Scan for the cell matching the given text and deliver its (X, Y) coordinate at center. 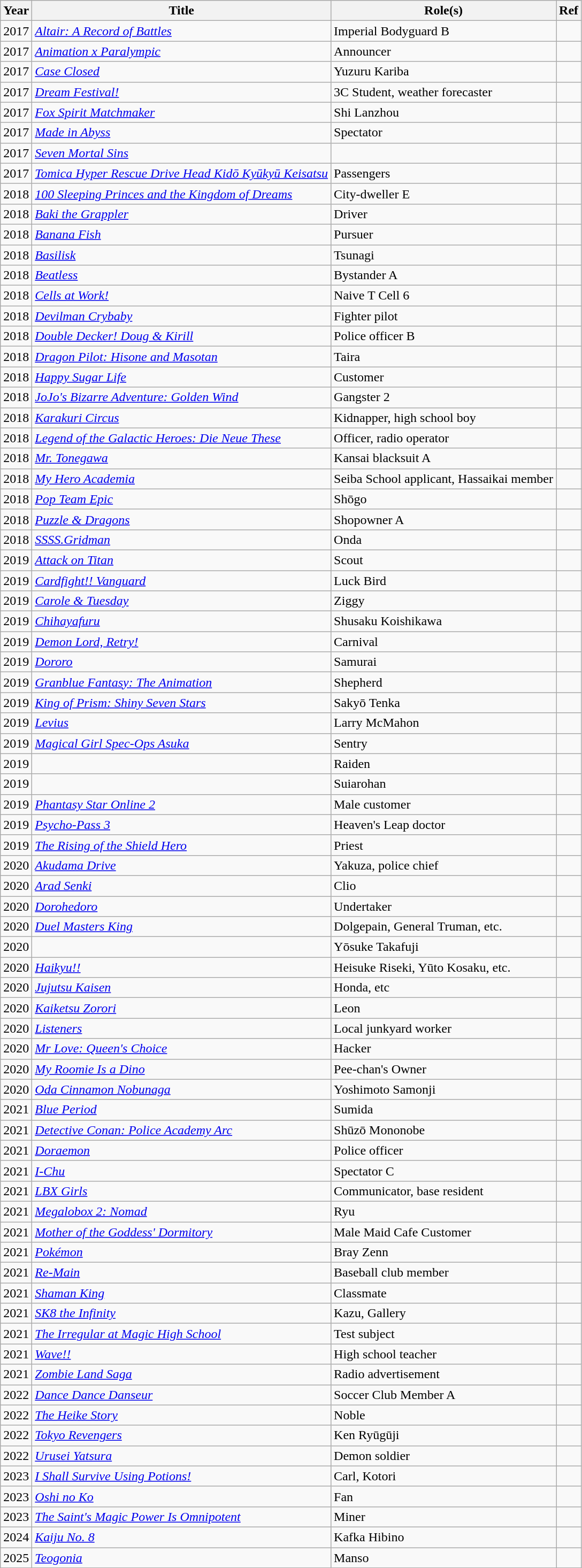
Urusei Yatsura (182, 1456)
Zombie Land Saga (182, 1374)
Spectator (444, 133)
Kansai blacksuit A (444, 458)
LBX Girls (182, 1191)
Mother of the Goddess' Dormitory (182, 1232)
100 Sleeping Princes and the Kingdom of Dreams (182, 194)
Manso (444, 1558)
Demon Lord, Retry! (182, 642)
Gangster 2 (444, 397)
Pop Team Epic (182, 499)
Shepherd (444, 682)
Teogonia (182, 1558)
Tsunagi (444, 255)
Leon (444, 1008)
Blue Period (182, 1110)
My Roomie Is a Dino (182, 1069)
Luck Bird (444, 580)
Miner (444, 1517)
Psycho-Pass 3 (182, 825)
Raiden (444, 764)
The Rising of the Shield Hero (182, 845)
Pokémon (182, 1252)
Double Decker! Doug & Kirill (182, 336)
Yakuza, police chief (444, 865)
Granblue Fantasy: The Animation (182, 682)
Listeners (182, 1028)
Beatless (182, 275)
Baseball club member (444, 1273)
The Irregular at Magic High School (182, 1334)
Imperial Bodyguard B (444, 31)
Altair: A Record of Battles (182, 31)
Pursuer (444, 234)
Phantasy Star Online 2 (182, 804)
Samurai (444, 662)
Onda (444, 540)
Animation x Paralympic (182, 51)
2025 (16, 1558)
Year (16, 11)
Fox Spirit Matchmaker (182, 112)
Legend of the Galactic Heroes: Die Neue These (182, 438)
Yoshimoto Samonji (444, 1089)
Demon soldier (444, 1456)
Carl, Kotori (444, 1476)
I Shall Survive Using Potions! (182, 1476)
Bystander A (444, 275)
Seiba School applicant, Hassaikai member (444, 479)
Announcer (444, 51)
Tomica Hyper Rescue Drive Head Kidō Kyūkyū Keisatsu (182, 173)
Mr. Tonegawa (182, 458)
I-Chu (182, 1171)
Kaiju No. 8 (182, 1537)
Megalobox 2: Nomad (182, 1211)
Radio advertisement (444, 1374)
Seven Mortal Sins (182, 153)
Karakuri Circus (182, 418)
Shōgo (444, 499)
Puzzle & Dragons (182, 519)
Communicator, base resident (444, 1191)
Ryu (444, 1211)
Ziggy (444, 601)
Shopowner A (444, 519)
Customer (444, 377)
Role(s) (444, 11)
Male Maid Cafe Customer (444, 1232)
Hacker (444, 1049)
Sentry (444, 743)
Test subject (444, 1334)
Priest (444, 845)
Dragon Pilot: Hisone and Masotan (182, 357)
Duel Masters King (182, 927)
Basilisk (182, 255)
Passengers (444, 173)
Soccer Club Member A (444, 1395)
Police officer (444, 1150)
Naive T Cell 6 (444, 296)
Wave!! (182, 1354)
Case Closed (182, 72)
Dance Dance Danseur (182, 1395)
Magical Girl Spec-Ops Asuka (182, 743)
Title (182, 11)
Kaiketsu Zorori (182, 1008)
Doraemon (182, 1150)
3C Student, weather forecaster (444, 92)
Spectator C (444, 1171)
The Heike Story (182, 1415)
Dolgepain, General Truman, etc. (444, 927)
Cardfight!! Vanguard (182, 580)
Devilman Crybaby (182, 316)
Levius (182, 723)
Mr Love: Queen's Choice (182, 1049)
Haikyu!! (182, 967)
Suiarohan (444, 784)
Undertaker (444, 906)
Cells at Work! (182, 296)
Bray Zenn (444, 1252)
JoJo's Bizarre Adventure: Golden Wind (182, 397)
Shi Lanzhou (444, 112)
Noble (444, 1415)
Oda Cinnamon Nobunaga (182, 1089)
Taira (444, 357)
Oshi no Ko (182, 1496)
Ref (569, 11)
Ken Ryūgūji (444, 1435)
Shaman King (182, 1293)
SSSS.Gridman (182, 540)
Clio (444, 886)
Classmate (444, 1293)
Detective Conan: Police Academy Arc (182, 1130)
Local junkyard worker (444, 1028)
Honda, etc (444, 988)
Arad Senki (182, 886)
Chihayafuru (182, 621)
Heisuke Riseki, Yūto Kosaku, etc. (444, 967)
Made in Abyss (182, 133)
The Saint's Magic Power Is Omnipotent (182, 1517)
2024 (16, 1537)
Sakyō Tenka (444, 703)
Dorohedoro (182, 906)
Carole & Tuesday (182, 601)
Police officer B (444, 336)
Male customer (444, 804)
Shūzō Mononobe (444, 1130)
Kafka Hibino (444, 1537)
Tokyo Revengers (182, 1435)
Fighter pilot (444, 316)
Kidnapper, high school boy (444, 418)
Baki the Grappler (182, 214)
City-dweller E (444, 194)
Yuzuru Kariba (444, 72)
Jujutsu Kaisen (182, 988)
Re-Main (182, 1273)
Dororo (182, 662)
Happy Sugar Life (182, 377)
Scout (444, 560)
Dream Festival! (182, 92)
Shusaku Koishikawa (444, 621)
Fan (444, 1496)
Attack on Titan (182, 560)
Sumida (444, 1110)
My Hero Academia (182, 479)
Larry McMahon (444, 723)
Akudama Drive (182, 865)
Yōsuke Takafuji (444, 947)
Driver (444, 214)
Kazu, Gallery (444, 1313)
Pee-chan's Owner (444, 1069)
High school teacher (444, 1354)
King of Prism: Shiny Seven Stars (182, 703)
Banana Fish (182, 234)
Heaven's Leap doctor (444, 825)
Carnival (444, 642)
SK8 the Infinity (182, 1313)
Officer, radio operator (444, 438)
